Determine the [X, Y] coordinate at the center of the cell enclosing the given text.  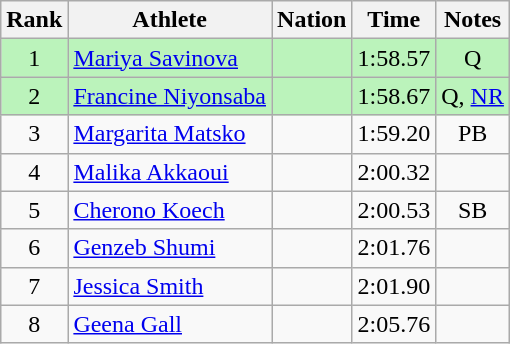
Genzeb Shumi [170, 248]
4 [34, 172]
2:01.76 [394, 248]
Rank [34, 20]
Q [473, 58]
1 [34, 58]
Margarita Matsko [170, 134]
Mariya Savinova [170, 58]
7 [34, 286]
Jessica Smith [170, 286]
Time [394, 20]
2:00.32 [394, 172]
2 [34, 96]
3 [34, 134]
SB [473, 210]
Q, NR [473, 96]
6 [34, 248]
1:59.20 [394, 134]
2:01.90 [394, 286]
1:58.57 [394, 58]
Nation [312, 20]
2:05.76 [394, 324]
Geena Gall [170, 324]
Malika Akkaoui [170, 172]
Cherono Koech [170, 210]
Notes [473, 20]
Francine Niyonsaba [170, 96]
1:58.67 [394, 96]
PB [473, 134]
2:00.53 [394, 210]
5 [34, 210]
Athlete [170, 20]
8 [34, 324]
